Determine the [X, Y] coordinate at the center of the cell enclosing the given text.  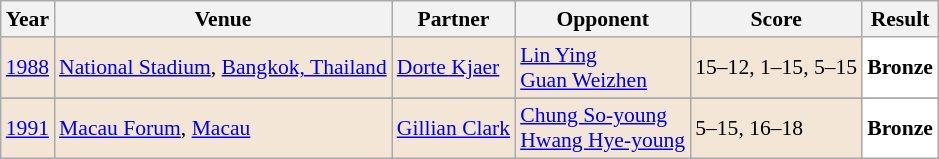
Score [776, 19]
Partner [454, 19]
Chung So-young Hwang Hye-young [602, 128]
Macau Forum, Macau [223, 128]
Dorte Kjaer [454, 68]
1991 [28, 128]
5–15, 16–18 [776, 128]
Result [900, 19]
Opponent [602, 19]
1988 [28, 68]
15–12, 1–15, 5–15 [776, 68]
Gillian Clark [454, 128]
Lin Ying Guan Weizhen [602, 68]
Year [28, 19]
National Stadium, Bangkok, Thailand [223, 68]
Venue [223, 19]
